For the text-containing cell, return its midpoint in (x, y) coordinate format. 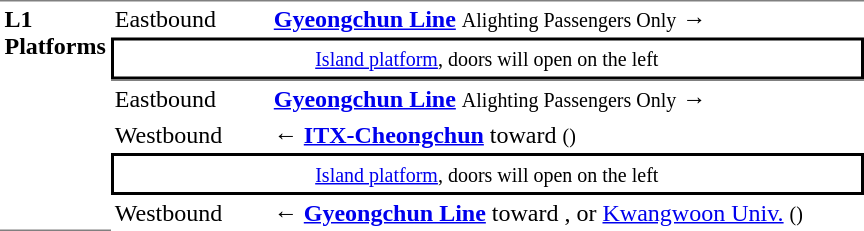
← Gyeongchun Line toward , or Kwangwoon Univ. () (566, 213)
L1Platforms (55, 116)
← ITX-Cheongchun toward () (566, 135)
